Return the [X, Y] coordinate for the center point of the cell that contains the specified text.  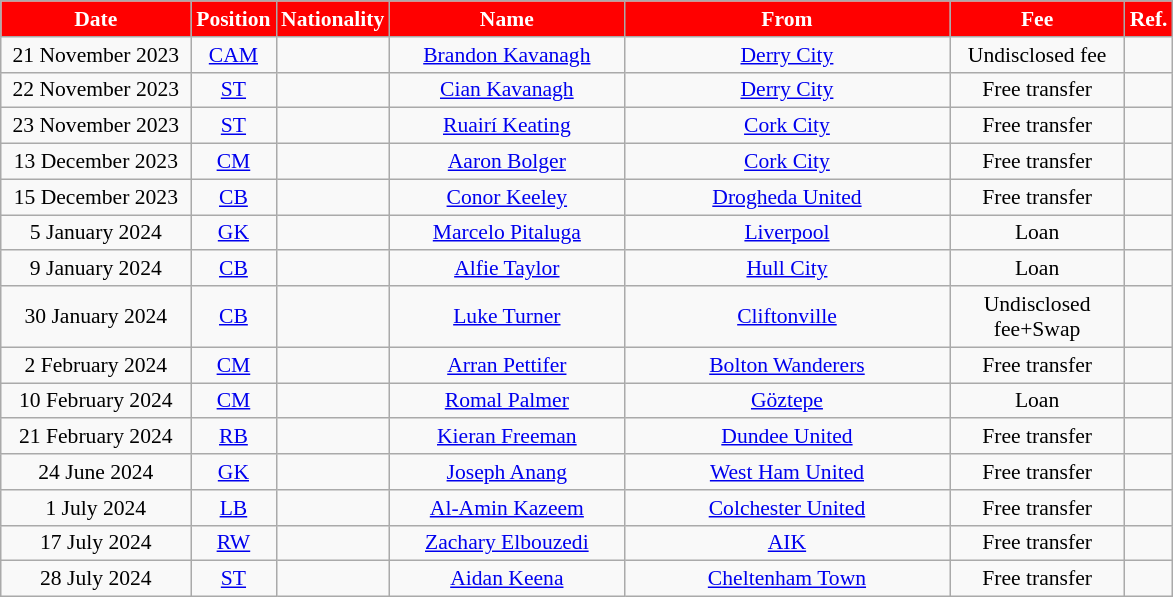
Marcelo Pitaluga [506, 233]
23 November 2023 [96, 126]
Kieran Freeman [506, 437]
5 January 2024 [96, 233]
2 February 2024 [96, 365]
West Ham United [786, 472]
Luke Turner [506, 316]
Göztepe [786, 401]
CAM [234, 55]
24 June 2024 [96, 472]
17 July 2024 [96, 543]
Alfie Taylor [506, 269]
Zachary Elbouzedi [506, 543]
Colchester United [786, 508]
Cliftonville [786, 316]
Hull City [786, 269]
Ref. [1149, 19]
Conor Keeley [506, 197]
Joseph Anang [506, 472]
Nationality [332, 19]
13 December 2023 [96, 162]
9 January 2024 [96, 269]
Undisclosed fee [1038, 55]
Cian Kavanagh [506, 90]
Ruairí Keating [506, 126]
Date [96, 19]
10 February 2024 [96, 401]
Arran Pettifer [506, 365]
15 December 2023 [96, 197]
Position [234, 19]
RB [234, 437]
Aaron Bolger [506, 162]
Bolton Wanderers [786, 365]
21 November 2023 [96, 55]
LB [234, 508]
From [786, 19]
21 February 2024 [96, 437]
Dundee United [786, 437]
Cheltenham Town [786, 579]
Liverpool [786, 233]
Drogheda United [786, 197]
Undisclosed fee+Swap [1038, 316]
Romal Palmer [506, 401]
Name [506, 19]
Brandon Kavanagh [506, 55]
30 January 2024 [96, 316]
28 July 2024 [96, 579]
AIK [786, 543]
Al-Amin Kazeem [506, 508]
Fee [1038, 19]
RW [234, 543]
Aidan Keena [506, 579]
22 November 2023 [96, 90]
1 July 2024 [96, 508]
